Find where the given text appears and provide that cell's center as [x, y] coordinate. 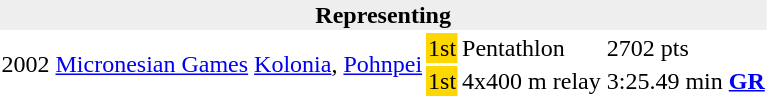
Representing [383, 15]
3:25.49 min GR [686, 81]
2002 [26, 64]
2702 pts [686, 48]
Pentathlon [532, 48]
Kolonia, Pohnpei [338, 64]
4x400 m relay [532, 81]
Micronesian Games [152, 64]
